Identify which cell holds the provided text, then report its (X, Y) central coordinate. 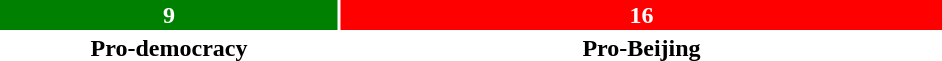
16 (642, 15)
9 (169, 15)
